Detect which cell encompasses the target text, then output its [X, Y] center coordinate. 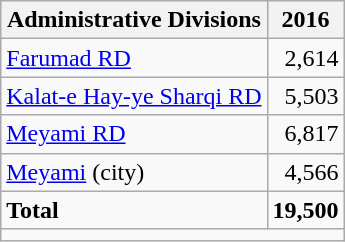
19,500 [306, 210]
2016 [306, 20]
6,817 [306, 134]
2,614 [306, 58]
5,503 [306, 96]
Meyami RD [134, 134]
Total [134, 210]
Farumad RD [134, 58]
Administrative Divisions [134, 20]
Meyami (city) [134, 172]
4,566 [306, 172]
Kalat-e Hay-ye Sharqi RD [134, 96]
